Detect which cell encompasses the target text, then output its [x, y] center coordinate. 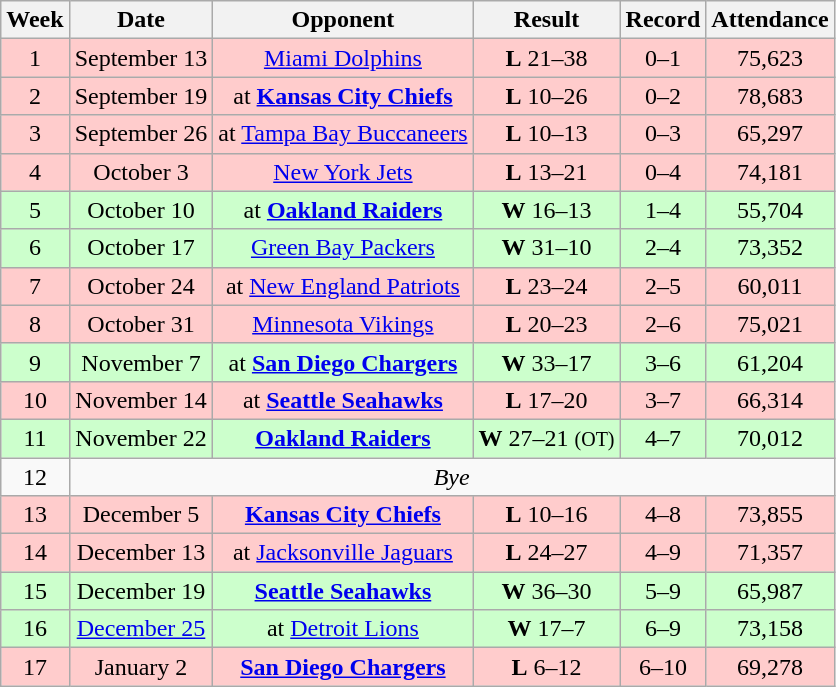
15 [35, 591]
L 10–26 [546, 96]
Minnesota Vikings [343, 324]
October 24 [141, 286]
2–4 [663, 248]
70,012 [770, 438]
W 16–13 [546, 210]
8 [35, 324]
at Detroit Lions [343, 629]
Attendance [770, 20]
73,855 [770, 515]
at Jacksonville Jaguars [343, 553]
December 25 [141, 629]
October 3 [141, 172]
September 19 [141, 96]
L 20–23 [546, 324]
at Kansas City Chiefs [343, 96]
Oakland Raiders [343, 438]
1–4 [663, 210]
Result [546, 20]
13 [35, 515]
at Seattle Seahawks [343, 400]
October 31 [141, 324]
October 10 [141, 210]
December 5 [141, 515]
Green Bay Packers [343, 248]
September 26 [141, 134]
65,297 [770, 134]
75,021 [770, 324]
2–6 [663, 324]
New York Jets [343, 172]
2 [35, 96]
4 [35, 172]
L 13–21 [546, 172]
Kansas City Chiefs [343, 515]
at Tampa Bay Buccaneers [343, 134]
November 14 [141, 400]
W 27–21 (OT) [546, 438]
L 23–24 [546, 286]
1 [35, 58]
W 17–7 [546, 629]
L 10–13 [546, 134]
11 [35, 438]
Miami Dolphins [343, 58]
Bye [452, 477]
5–9 [663, 591]
Seattle Seahawks [343, 591]
October 17 [141, 248]
September 13 [141, 58]
Date [141, 20]
San Diego Chargers [343, 667]
17 [35, 667]
Record [663, 20]
L 10–16 [546, 515]
W 36–30 [546, 591]
4–9 [663, 553]
December 13 [141, 553]
9 [35, 362]
65,987 [770, 591]
L 17–20 [546, 400]
November 7 [141, 362]
55,704 [770, 210]
December 19 [141, 591]
November 22 [141, 438]
78,683 [770, 96]
Week [35, 20]
at San Diego Chargers [343, 362]
16 [35, 629]
6–9 [663, 629]
66,314 [770, 400]
2–5 [663, 286]
at New England Patriots [343, 286]
at Oakland Raiders [343, 210]
W 31–10 [546, 248]
71,357 [770, 553]
L 24–27 [546, 553]
0–3 [663, 134]
4–8 [663, 515]
0–1 [663, 58]
0–4 [663, 172]
6 [35, 248]
12 [35, 477]
3 [35, 134]
Opponent [343, 20]
14 [35, 553]
74,181 [770, 172]
5 [35, 210]
W 33–17 [546, 362]
10 [35, 400]
69,278 [770, 667]
L 21–38 [546, 58]
73,352 [770, 248]
7 [35, 286]
60,011 [770, 286]
L 6–12 [546, 667]
61,204 [770, 362]
75,623 [770, 58]
January 2 [141, 667]
73,158 [770, 629]
6–10 [663, 667]
4–7 [663, 438]
3–7 [663, 400]
3–6 [663, 362]
0–2 [663, 96]
